Extract the [x, y] coordinate from the center of the cell holding the provided text.  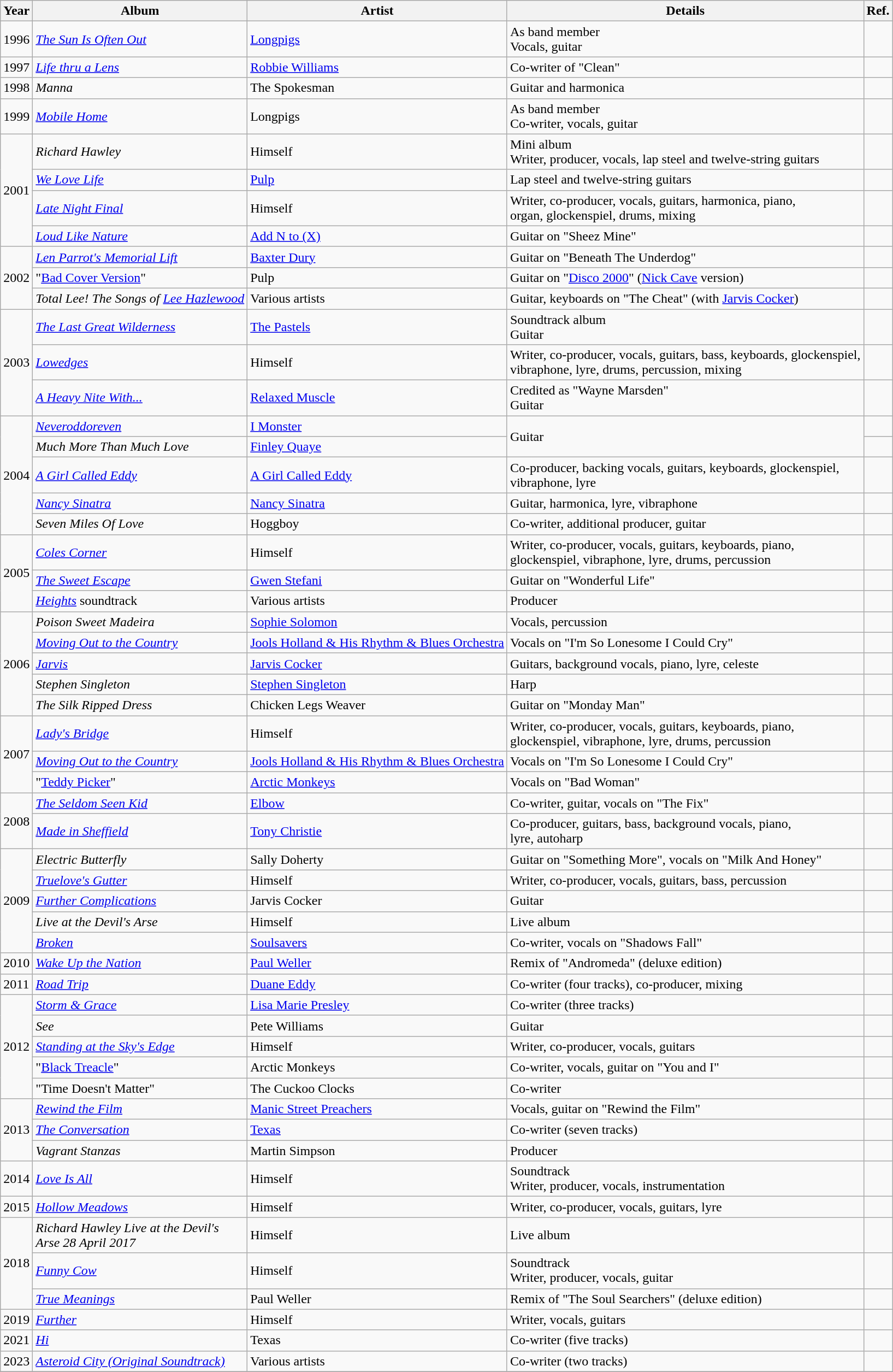
Co-writer (seven tracks) [685, 1130]
Writer, co-producer, vocals, guitars, bass, keyboards, glockenspiel, vibraphone, lyre, drums, percussion, mixing [685, 363]
Year [16, 11]
Ref. [878, 11]
Hi [140, 1340]
Coles Corner [140, 552]
Late Night Final [140, 208]
2012 [16, 1046]
Harp [685, 684]
As band member Vocals, guitar [685, 39]
"Teddy Picker" [140, 782]
Storm & Grace [140, 1005]
Add N to (X) [377, 236]
Guitar on "Something More", vocals on "Milk And Honey" [685, 859]
The Sweet Escape [140, 580]
1996 [16, 39]
As band member Co-writer, vocals, guitar [685, 116]
Manic Street Preachers [377, 1109]
Writer, co-producer, vocals, guitars, bass, percussion [685, 880]
The Seldom Seen Kid [140, 803]
2013 [16, 1130]
Co-writer (five tracks) [685, 1340]
2002 [16, 278]
Lap steel and twelve-string guitars [685, 180]
Writer, co-producer, vocals, guitars, lyre [685, 1207]
Co-writer (three tracks) [685, 1005]
Co-producer, backing vocals, guitars, keyboards, glockenspiel, vibraphone, lyre [685, 475]
Mobile Home [140, 116]
The Conversation [140, 1130]
Guitar on "Wonderful Life" [685, 580]
2021 [16, 1340]
Broken [140, 943]
Relaxed Muscle [377, 398]
Guitar on "Sheez Mine" [685, 236]
Life thru a Lens [140, 67]
Guitar, keyboards on "The Cheat" (with Jarvis Cocker) [685, 298]
2001 [16, 190]
Sally Doherty [377, 859]
Vocals, guitar on "Rewind the Film" [685, 1109]
The Sun Is Often Out [140, 39]
We Love Life [140, 180]
Lady's Bridge [140, 733]
Album [140, 11]
Writer, vocals, guitars [685, 1320]
Remix of "The Soul Searchers" (deluxe edition) [685, 1299]
Guitars, background vocals, piano, lyre, celeste [685, 663]
2008 [16, 821]
Hollow Meadows [140, 1207]
The Spokesman [377, 88]
"Bad Cover Version" [140, 278]
Writer, co-producer, vocals, guitars, harmonica, piano, organ, glockenspiel, drums, mixing [685, 208]
Martin Simpson [377, 1151]
Co-writer, vocals, guitar on "You and I" [685, 1067]
Credited as "Wayne Marsden"Guitar [685, 398]
Guitar and harmonica [685, 88]
2007 [16, 754]
Co-writer, additional producer, guitar [685, 524]
Robbie Williams [377, 67]
Co-writer (four tracks), co-producer, mixing [685, 984]
Loud Like Nature [140, 236]
Finley Quaye [377, 447]
Manna [140, 88]
2006 [16, 663]
Remix of "Andromeda" (deluxe edition) [685, 963]
Guitar on "Disco 2000" (Nick Cave version) [685, 278]
2015 [16, 1207]
True Meanings [140, 1299]
Guitar on "Monday Man" [685, 705]
Co-writer, guitar, vocals on "The Fix" [685, 803]
SoundtrackWriter, producer, vocals, guitar [685, 1271]
2019 [16, 1320]
Seven Miles Of Love [140, 524]
Baxter Dury [377, 257]
Hoggboy [377, 524]
Sophie Solomon [377, 622]
I Monster [377, 426]
Further [140, 1320]
Vocals on "Bad Woman" [685, 782]
Tony Christie [377, 832]
Richard Hawley Live at the Devil's Arse 28 April 2017 [140, 1235]
Duane Eddy [377, 984]
Neveroddoreven [140, 426]
Total Lee! The Songs of Lee Hazlewood [140, 298]
Guitar on "Beneath The Underdog" [685, 257]
2004 [16, 475]
Made in Sheffield [140, 832]
Co-writer, vocals on "Shadows Fall" [685, 943]
"Black Treacle" [140, 1067]
The Silk Ripped Dress [140, 705]
Gwen Stefani [377, 580]
Co-producer, guitars, bass, background vocals, piano, lyre, autoharp [685, 832]
1999 [16, 116]
Vagrant Stanzas [140, 1151]
Mini album Writer, producer, vocals, lap steel and twelve-string guitars [685, 152]
Further Complications [140, 901]
2011 [16, 984]
Details [685, 11]
Wake Up the Nation [140, 963]
Much More Than Much Love [140, 447]
Soundtrack album Guitar [685, 327]
Co-writer (two tracks) [685, 1361]
2003 [16, 363]
Standing at the Sky's Edge [140, 1046]
Asteroid City (Original Soundtrack) [140, 1361]
Vocals, percussion [685, 622]
See [140, 1026]
2005 [16, 573]
2009 [16, 901]
Road Trip [140, 984]
A Heavy Nite With... [140, 398]
Soundtrack Writer, producer, vocals, instrumentation [685, 1179]
Co-writer of "Clean" [685, 67]
"Time Doesn't Matter" [140, 1088]
Pete Williams [377, 1026]
Live at the Devil's Arse [140, 922]
Truelove's Gutter [140, 880]
Love Is All [140, 1179]
1998 [16, 88]
Funny Cow [140, 1271]
Electric Butterfly [140, 859]
Soulsavers [377, 943]
Elbow [377, 803]
Heights soundtrack [140, 601]
Lowedges [140, 363]
The Last Great Wilderness [140, 327]
Poison Sweet Madeira [140, 622]
Co-writer [685, 1088]
Guitar, harmonica, lyre, vibraphone [685, 503]
Writer, co-producer, vocals, guitars [685, 1046]
1997 [16, 67]
2018 [16, 1263]
The Pastels [377, 327]
2010 [16, 963]
Len Parrot's Memorial Lift [140, 257]
Richard Hawley [140, 152]
Jarvis [140, 663]
Artist [377, 11]
Chicken Legs Weaver [377, 705]
The Cuckoo Clocks [377, 1088]
2023 [16, 1361]
Rewind the Film [140, 1109]
Lisa Marie Presley [377, 1005]
2014 [16, 1179]
